Scan for the cell matching the given text and deliver its [X, Y] coordinate at center. 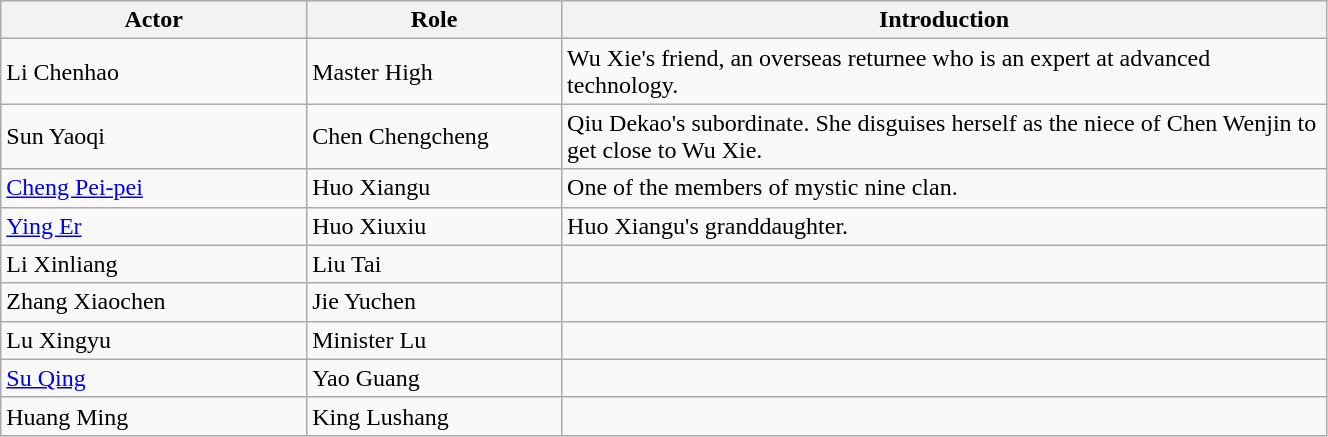
Introduction [944, 20]
Li Xinliang [154, 264]
Role [434, 20]
Huo Xiangu [434, 188]
Lu Xingyu [154, 340]
Master High [434, 72]
Yao Guang [434, 378]
Sun Yaoqi [154, 136]
Ying Er [154, 226]
Actor [154, 20]
Chen Chengcheng [434, 136]
Su Qing [154, 378]
Wu Xie's friend, an overseas returnee who is an expert at advanced technology. [944, 72]
Liu Tai [434, 264]
King Lushang [434, 416]
One of the members of mystic nine clan. [944, 188]
Huo Xiangu's granddaughter. [944, 226]
Cheng Pei-pei [154, 188]
Zhang Xiaochen [154, 302]
Jie Yuchen [434, 302]
Minister Lu [434, 340]
Li Chenhao [154, 72]
Qiu Dekao's subordinate. She disguises herself as the niece of Chen Wenjin to get close to Wu Xie. [944, 136]
Huang Ming [154, 416]
Huo Xiuxiu [434, 226]
